Return the (X, Y) coordinate for the center point of the cell that contains the specified text.  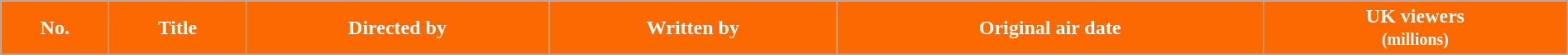
Title (177, 28)
Original air date (1050, 28)
No. (55, 28)
Directed by (397, 28)
Written by (693, 28)
UK viewers(millions) (1415, 28)
